Extract the [X, Y] coordinate from the center of the cell holding the provided text.  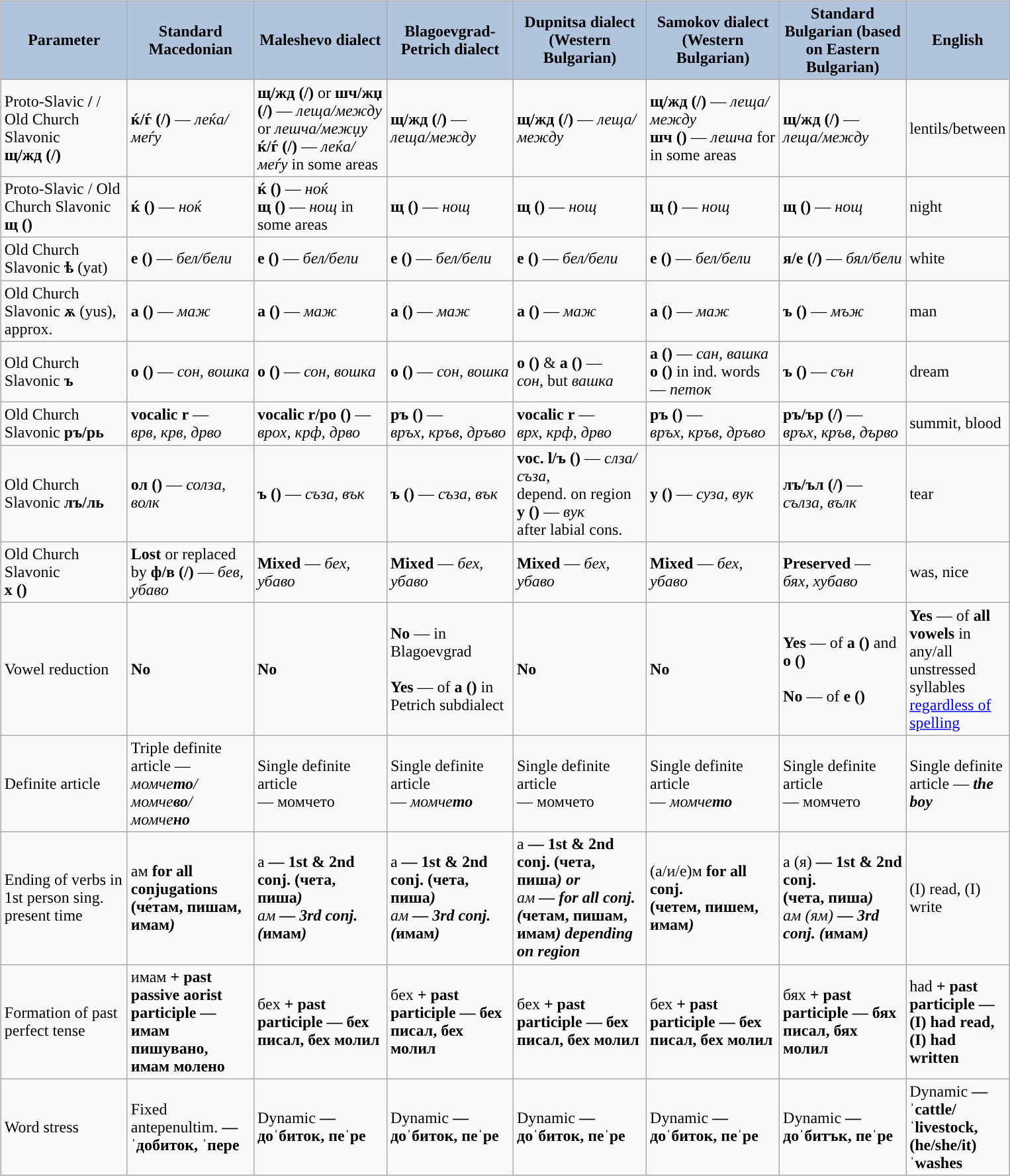
No — in BlagoevgradYes — of а () in Petrich subdialect [450, 669]
ъ () — сън [843, 372]
ръ/ър (/) — връх, кръв, дърво [843, 424]
Proto-Slavic / /Old Church Slavonicщ/жд (/) [64, 128]
Old Church Slavonic ѣ (yat) [64, 258]
man [958, 311]
English [958, 40]
Old Church Slavonic лъ/ль [64, 494]
Old Church Slavonicx () [64, 572]
Single definite article — the boy [958, 784]
tear [958, 494]
Old Church Slavonic ръ/рь [64, 424]
Definite article [64, 784]
Standard Macedonian [191, 40]
Preserved — бях, хубаво [843, 572]
имам + past passive aorist participle — имам пишувано, имам молено [191, 1022]
vocalic r —врв, крв, дрво [191, 424]
ъ () — мъж [843, 311]
ам for all conjugations(че́там, пишам, имам) [191, 898]
lentils/between [958, 128]
Proto-Slavic / Old Church Slavonicщ () [64, 206]
Yes — of а () and o ()No — of е () [843, 669]
лъ/ъл (/) — сълза, вълк [843, 494]
Dupnitsa dialect (Western Bulgarian) [580, 40]
а () — сан, вашкао () in ind. words — петок [713, 372]
ръ () —връх, кръв, дръво [450, 424]
а — 1st & 2nd conj. (чета, пиша) orам — for all conj. (четам, пишам, имам) depending on region [580, 898]
ръ () — връх, кръв, дръво [713, 424]
Dynamic — ˈcattle/ˈlivestock, (he/she/it) ˈwashes [958, 1127]
Dynamic —доˈбитък, пеˈре [843, 1127]
Triple definite article —момчето/момчево/момчено [191, 784]
oл () — солза, волк [191, 494]
summit, blood [958, 424]
я/е (/) — бял/бели [843, 258]
бях + past participle — бях писал, бях молил [843, 1022]
voc. l/ъ () — слза/съза,depend. on regionу () — вукafter labial cons. [580, 494]
Old Church Slavonic ъ [64, 372]
Maleshevo dialect [320, 40]
vocalic r —врх, крф, дрво [580, 424]
ќ/ѓ (/) — леќа/меѓу [191, 128]
white [958, 258]
щ/жд (/) or шч/жџ (/) — леща/между or лешча/межџуќ/ѓ (/) — леќа/меѓу in some areas [320, 128]
vocalic r/ро () —врох, крф, дрво [320, 424]
Formation of past perfect tense [64, 1022]
ќ () — ноќ [191, 206]
Word stress [64, 1127]
Blagoevgrad-Petrich dialect [450, 40]
Parameter [64, 40]
Vowel reduction [64, 669]
Lost or replaced by ф/в (/) — бев, убаво [191, 572]
Samokov dialect (Western Bulgarian) [713, 40]
щ/жд (/) — леща/междушч () — лешча for in some areas [713, 128]
Yes — of all vowels in any/all unstressed syllables regardless of spelling [958, 669]
Old Church Slavonic ѫ (yus), approx. [64, 311]
(I) read, (I) write [958, 898]
бех + past participle — бех писал, бeх молил [713, 1022]
Ending of verbs in 1st person sing. present time [64, 898]
ќ () — ноќщ () — нощ in some areas [320, 206]
о () & а () —сон, but вашка [580, 372]
was, nice [958, 572]
had + past participle — (I) had read, (I) had written [958, 1022]
у () — суза, вук [713, 494]
а (я) — 1st & 2nd conj.(чета, пиша)ам (ям) — 3rd conj. (имам) [843, 898]
Fixed antepenultim. — ˈдобиток, ˈпере [191, 1127]
(а/и/е)м for all conj.(четем, пишем, имам) [713, 898]
dream [958, 372]
Standard Bulgarian (based on Eastern Bulgarian) [843, 40]
night [958, 206]
